Detect which cell encompasses the target text, then output its [x, y] center coordinate. 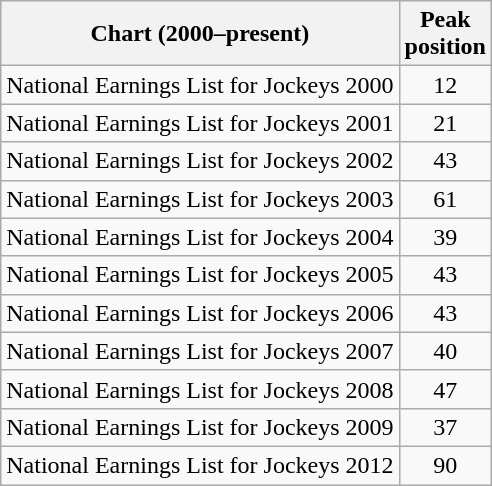
90 [445, 465]
61 [445, 199]
National Earnings List for Jockeys 2000 [200, 85]
12 [445, 85]
National Earnings List for Jockeys 2006 [200, 313]
Peakposition [445, 34]
21 [445, 123]
National Earnings List for Jockeys 2004 [200, 237]
47 [445, 389]
37 [445, 427]
National Earnings List for Jockeys 2007 [200, 351]
39 [445, 237]
National Earnings List for Jockeys 2002 [200, 161]
National Earnings List for Jockeys 2003 [200, 199]
National Earnings List for Jockeys 2012 [200, 465]
National Earnings List for Jockeys 2005 [200, 275]
National Earnings List for Jockeys 2008 [200, 389]
Chart (2000–present) [200, 34]
40 [445, 351]
National Earnings List for Jockeys 2001 [200, 123]
National Earnings List for Jockeys 2009 [200, 427]
